Return (x, y) of the center of cell containing provided text 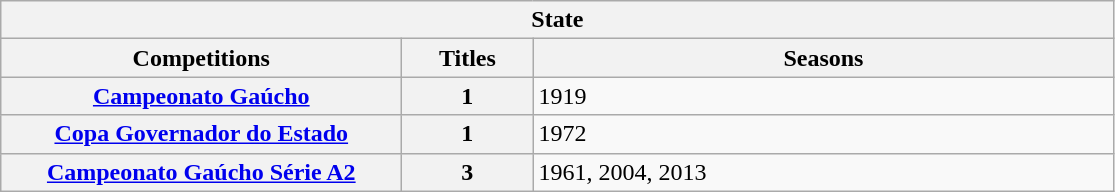
Competitions (202, 58)
Titles (468, 58)
Campeonato Gaúcho Série A2 (202, 172)
State (558, 20)
1919 (824, 96)
Seasons (824, 58)
1972 (824, 134)
Copa Governador do Estado (202, 134)
Campeonato Gaúcho (202, 96)
1961, 2004, 2013 (824, 172)
3 (468, 172)
